Extract the (X, Y) coordinate from the center of the cell holding the provided text.  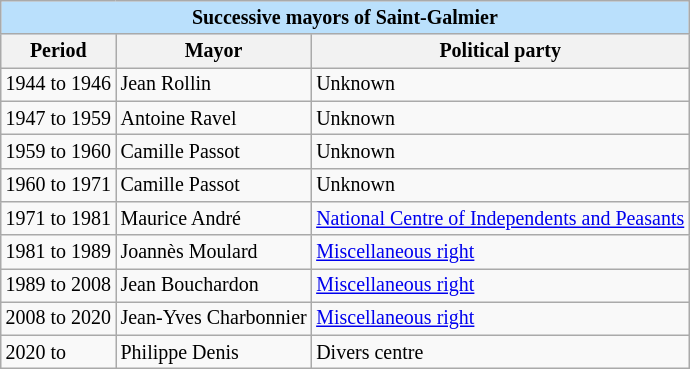
1960 to 1971 (58, 184)
National Centre of Independents and Peasants (500, 218)
Antoine Ravel (214, 118)
2008 to 2020 (58, 318)
1971 to 1981 (58, 218)
1959 to 1960 (58, 152)
Jean-Yves Charbonnier (214, 318)
Maurice André (214, 218)
Successive mayors of Saint-Galmier (345, 18)
1944 to 1946 (58, 84)
Period (58, 52)
Mayor (214, 52)
1981 to 1989 (58, 252)
Philippe Denis (214, 352)
1989 to 2008 (58, 286)
1947 to 1959 (58, 118)
2020 to (58, 352)
Joannès Moulard (214, 252)
Divers centre (500, 352)
Jean Rollin (214, 84)
Political party (500, 52)
Jean Bouchardon (214, 286)
